Provide the (X, Y) coordinate of the cell's center where the given text is located.  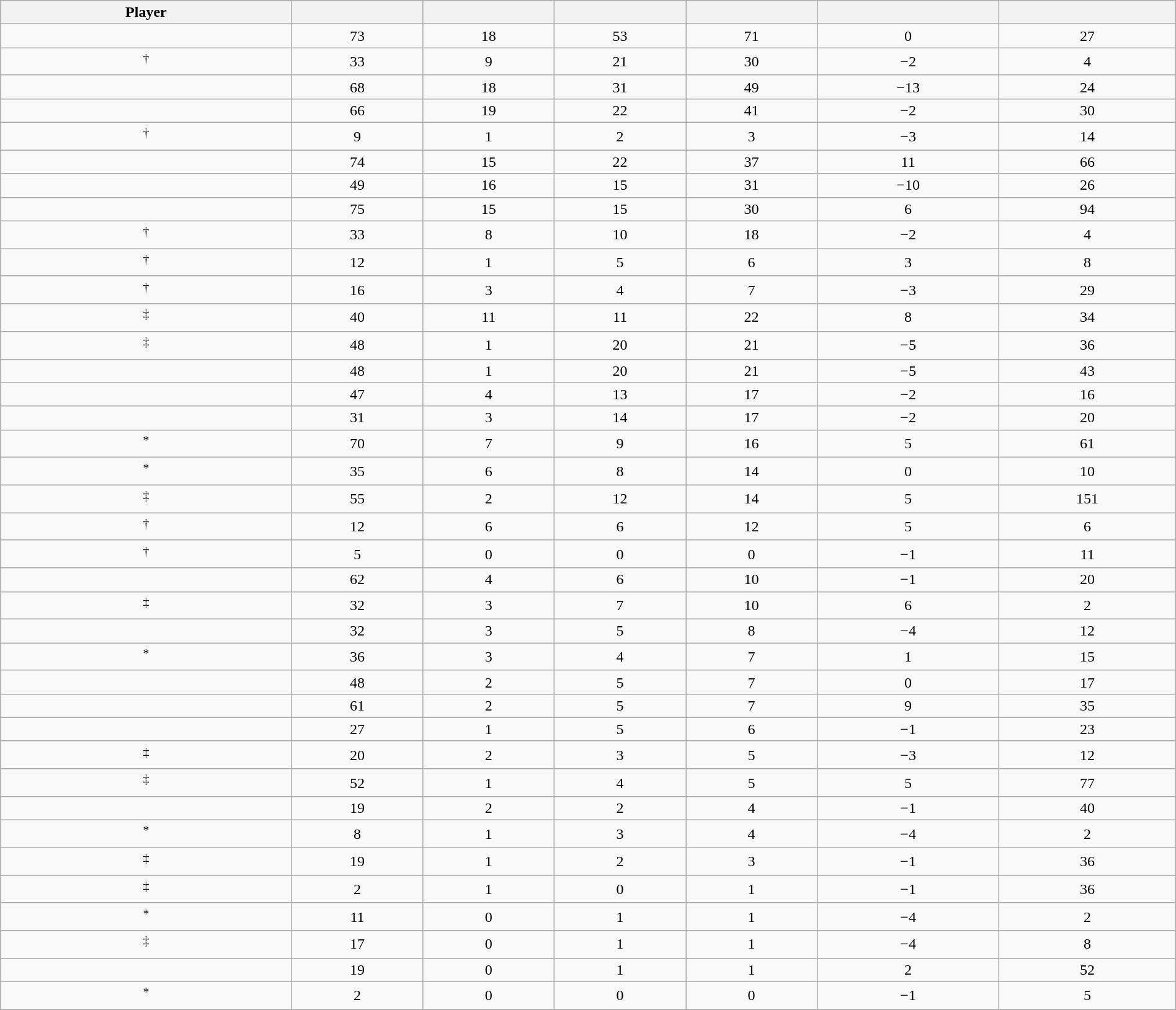
29 (1087, 290)
34 (1087, 317)
Player (146, 12)
75 (357, 209)
74 (357, 162)
55 (357, 498)
24 (1087, 87)
−10 (908, 185)
94 (1087, 209)
53 (620, 36)
37 (752, 162)
73 (357, 36)
71 (752, 36)
68 (357, 87)
62 (357, 580)
23 (1087, 729)
43 (1087, 371)
70 (357, 444)
151 (1087, 498)
47 (357, 394)
26 (1087, 185)
77 (1087, 782)
13 (620, 394)
−13 (908, 87)
41 (752, 110)
